Determine the [X, Y] coordinate at the center of the cell enclosing the given text.  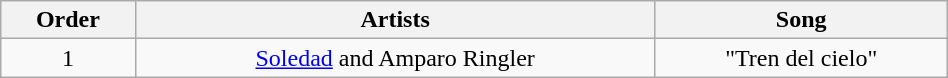
"Tren del cielo" [801, 58]
Artists [395, 20]
Order [68, 20]
Soledad and Amparo Ringler [395, 58]
Song [801, 20]
1 [68, 58]
